For the text-containing cell, return its midpoint in [x, y] coordinate format. 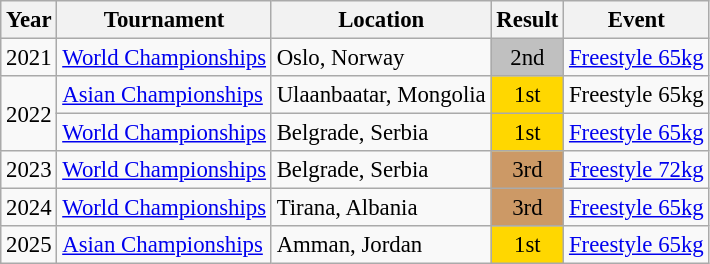
Amman, Jordan [381, 245]
Year [29, 20]
2025 [29, 245]
2023 [29, 170]
Result [528, 20]
Ulaanbaatar, Mongolia [381, 95]
2024 [29, 208]
Event [636, 20]
2022 [29, 114]
Location [381, 20]
Tournament [164, 20]
2021 [29, 58]
Oslo, Norway [381, 58]
Freestyle 72kg [636, 170]
2nd [528, 58]
Tirana, Albania [381, 208]
